For the text-containing cell, return its midpoint in [X, Y] coordinate format. 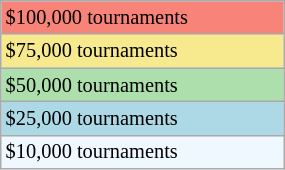
$50,000 tournaments [142, 85]
$100,000 tournaments [142, 17]
$25,000 tournaments [142, 118]
$10,000 tournaments [142, 152]
$75,000 tournaments [142, 51]
